Locate the cell with the specified text and output its (x, y) center coordinate. 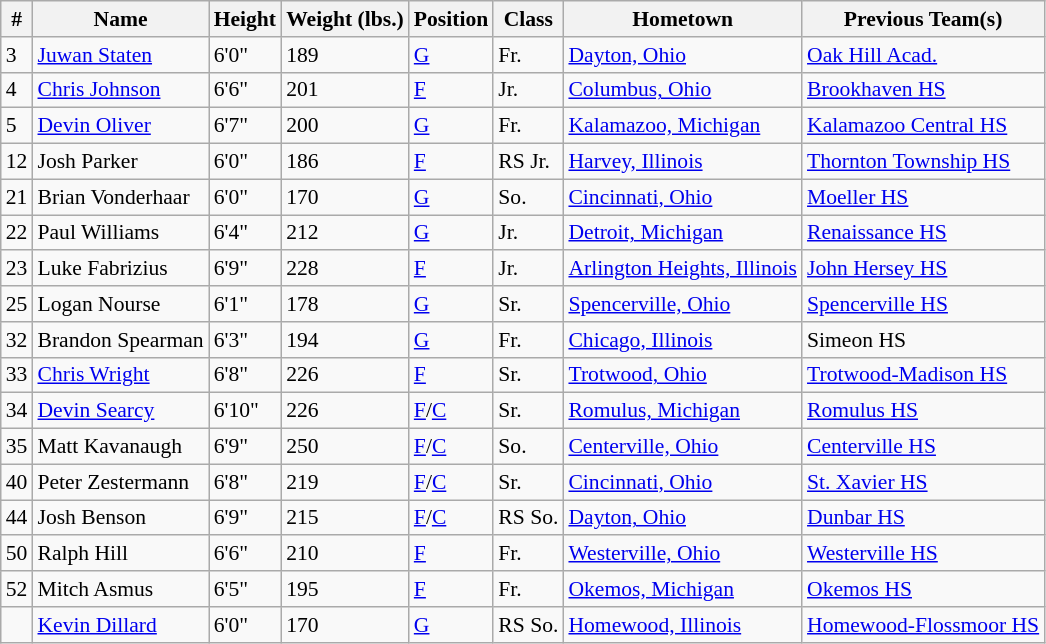
Trotwood-Madison HS (923, 375)
Luke Fabrizius (120, 269)
Kalamazoo, Michigan (682, 126)
Logan Nourse (120, 304)
Westerville HS (923, 554)
Thornton Township HS (923, 162)
Position (451, 19)
6'10" (245, 411)
25 (17, 304)
Brookhaven HS (923, 90)
Renaissance HS (923, 233)
Harvey, Illinois (682, 162)
189 (345, 55)
Weight (lbs.) (345, 19)
Moeller HS (923, 197)
Kevin Dillard (120, 625)
St. Xavier HS (923, 482)
40 (17, 482)
Height (245, 19)
Paul Williams (120, 233)
Homewood-Flossmoor HS (923, 625)
# (17, 19)
195 (345, 589)
Romulus HS (923, 411)
Trotwood, Ohio (682, 375)
32 (17, 340)
201 (345, 90)
200 (345, 126)
4 (17, 90)
194 (345, 340)
52 (17, 589)
Columbus, Ohio (682, 90)
228 (345, 269)
6'1" (245, 304)
6'7" (245, 126)
50 (17, 554)
RS Jr. (528, 162)
Matt Kavanaugh (120, 447)
Chris Johnson (120, 90)
22 (17, 233)
Dunbar HS (923, 518)
Arlington Heights, Illinois (682, 269)
186 (345, 162)
178 (345, 304)
Detroit, Michigan (682, 233)
6'5" (245, 589)
Okemos, Michigan (682, 589)
12 (17, 162)
Oak Hill Acad. (923, 55)
Devin Oliver (120, 126)
250 (345, 447)
Devin Searcy (120, 411)
Previous Team(s) (923, 19)
Peter Zestermann (120, 482)
44 (17, 518)
Simeon HS (923, 340)
Kalamazoo Central HS (923, 126)
Brian Vonderhaar (120, 197)
Okemos HS (923, 589)
Chicago, Illinois (682, 340)
Spencerville HS (923, 304)
Spencerville, Ohio (682, 304)
33 (17, 375)
Ralph Hill (120, 554)
Juwan Staten (120, 55)
212 (345, 233)
Westerville, Ohio (682, 554)
6'3" (245, 340)
Hometown (682, 19)
21 (17, 197)
Class (528, 19)
219 (345, 482)
Romulus, Michigan (682, 411)
35 (17, 447)
6'4" (245, 233)
Josh Benson (120, 518)
210 (345, 554)
Name (120, 19)
Centerville, Ohio (682, 447)
215 (345, 518)
5 (17, 126)
3 (17, 55)
34 (17, 411)
Homewood, Illinois (682, 625)
Josh Parker (120, 162)
Brandon Spearman (120, 340)
Mitch Asmus (120, 589)
John Hersey HS (923, 269)
Centerville HS (923, 447)
23 (17, 269)
Chris Wright (120, 375)
